Output the [x, y] coordinate of the center of the cell containing the given text.  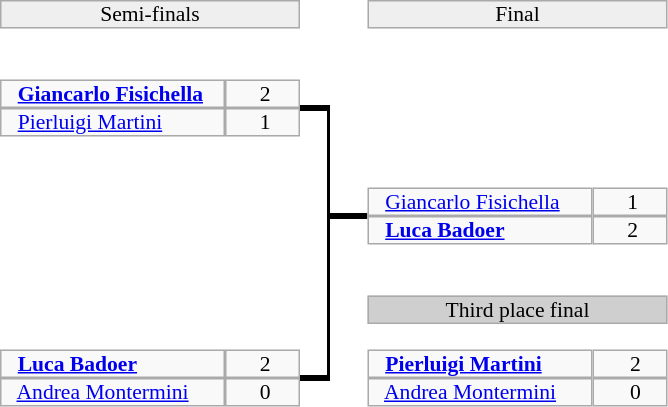
Third place final [518, 310]
Semi-finals [150, 14]
Final [518, 14]
